Find where the given text appears and provide that cell's center as [X, Y] coordinate. 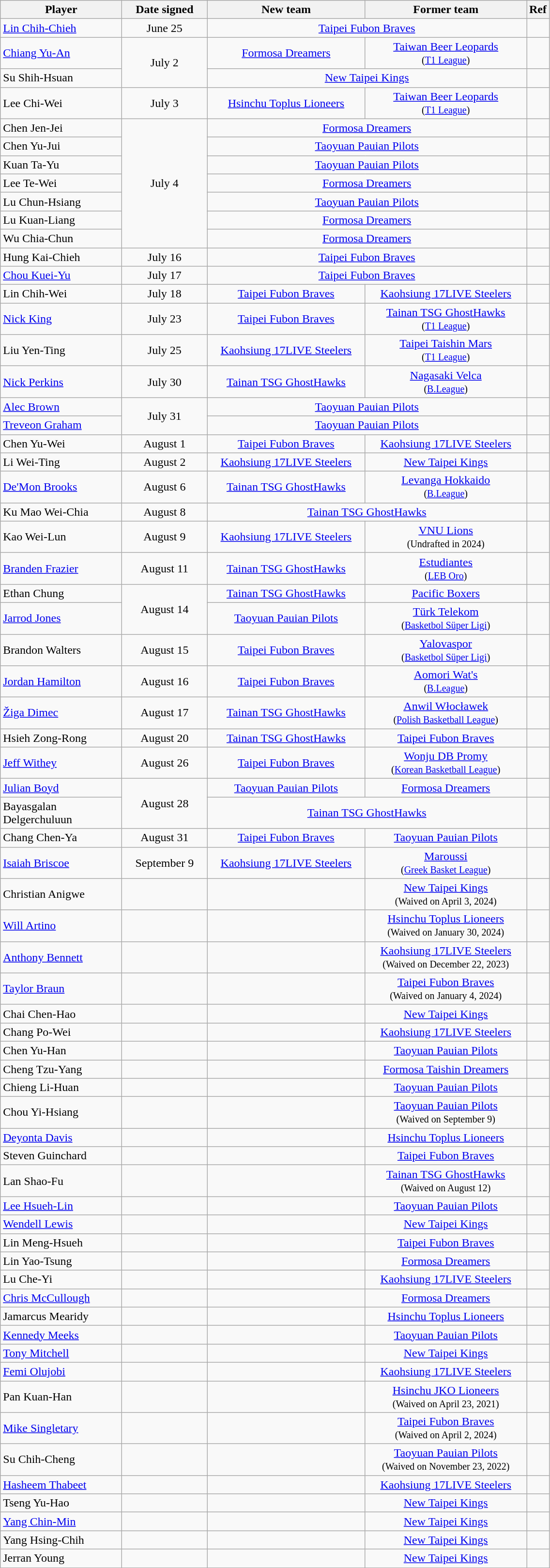
Ref [538, 10]
Lee Chi-Wei [61, 103]
Treveon Graham [61, 425]
August 15 [165, 650]
Chen Jen-Jei [61, 128]
Su Chih-Cheng [61, 1460]
August 8 [165, 512]
Taipei Fubon Braves(Waived on April 2, 2024) [446, 1429]
Lee Hsueh-Lin [61, 1206]
Mike Singletary [61, 1429]
Date signed [165, 10]
Pan Kuan-Han [61, 1397]
Nagasaki Velca(B.League) [446, 382]
Jeff Withey [61, 763]
Kaohsiung 17LIVE Steelers(Waived on December 22, 2023) [446, 957]
Chang Chen-Ya [61, 838]
Anthony Bennett [61, 957]
Hsieh Zong-Rong [61, 738]
Player [61, 10]
August 11 [165, 569]
August 26 [165, 763]
July 16 [165, 257]
August 2 [165, 462]
July 25 [165, 351]
Maroussi(Greek Basket League) [446, 863]
Lin Meng-Hsueh [61, 1243]
Former team [446, 10]
Bayasgalan Delgerchuluun [61, 813]
Liu Yen-Ting [61, 351]
September 9 [165, 863]
Yang Hsing-Chih [61, 1540]
Anwil Włocławek(Polish Basketball League) [446, 713]
Chai Chen-Hao [61, 1014]
New team [286, 10]
Steven Guinchard [61, 1156]
Hasheem Thabeet [61, 1485]
Lu Chun-Hsiang [61, 201]
Lu Kuan-Liang [61, 220]
Femi Olujobi [61, 1371]
Chiang Yu-An [61, 53]
Ku Mao Wei-Chia [61, 512]
Wu Chia-Chun [61, 238]
Chen Yu-Han [61, 1050]
August 1 [165, 444]
Su Shih-Hsuan [61, 78]
Tainan TSG GhostHawks(T1 League) [446, 319]
Aomori Wat's(B.League) [446, 682]
Taipei Taishin Mars(T1 League) [446, 351]
Jarrod Jones [61, 618]
July 18 [165, 294]
VNU Lions(Undrafted in 2024) [446, 537]
Kao Wei-Lun [61, 537]
Isaiah Briscoe [61, 863]
Will Artino [61, 926]
Nick King [61, 319]
Christian Anigwe [61, 894]
Lan Shao-Fu [61, 1181]
Lin Chih-Chieh [61, 28]
Jamarcus Mearidy [61, 1316]
August 16 [165, 682]
Chris McCullough [61, 1298]
Branden Frazier [61, 569]
August 6 [165, 487]
Taoyuan Pauian Pilots(Waived on September 9) [446, 1113]
Taylor Braun [61, 989]
Ethan Chung [61, 593]
Brandon Walters [61, 650]
Chang Po-Wei [61, 1032]
Chou Yi-Hsiang [61, 1113]
Lin Chih-Wei [61, 294]
July 23 [165, 319]
Tseng Yu-Hao [61, 1503]
Lu Che-Yi [61, 1279]
July 30 [165, 382]
July 4 [165, 183]
Wendell Lewis [61, 1224]
July 17 [165, 276]
Hsinchu JKO Lioneers(Waived on April 23, 2021) [446, 1397]
Yang Chin-Min [61, 1522]
July 2 [165, 62]
August 28 [165, 804]
Tainan TSG GhostHawks(Waived on August 12) [446, 1181]
Taipei Fubon Braves(Waived on January 4, 2024) [446, 989]
August 20 [165, 738]
Lin Yao-Tsung [61, 1261]
Li Wei-Ting [61, 462]
Chen Yu-Jui [61, 146]
June 25 [165, 28]
August 9 [165, 537]
Chen Yu-Wei [61, 444]
Yalovaspor(Basketbol Süper Ligi) [446, 650]
Žiga Dimec [61, 713]
Nick Perkins [61, 382]
Kennedy Meeks [61, 1335]
De'Mon Brooks [61, 487]
July 3 [165, 103]
Hung Kai-Chieh [61, 257]
Lee Te-Wei [61, 183]
Chou Kuei-Yu [61, 276]
August 31 [165, 838]
New Taipei Kings(Waived on April 3, 2024) [446, 894]
Deyonta Davis [61, 1138]
Türk Telekom(Basketbol Süper Ligi) [446, 618]
Formosa Taishin Dreamers [446, 1069]
Jerran Young [61, 1558]
Kuan Ta-Yu [61, 165]
Pacific Boxers [446, 593]
July 31 [165, 416]
Alec Brown [61, 407]
Taoyuan Pauian Pilots(Waived on November 23, 2022) [446, 1460]
Jordan Hamilton [61, 682]
Cheng Tzu-Yang [61, 1069]
August 17 [165, 713]
Wonju DB Promy(Korean Basketball League) [446, 763]
Tony Mitchell [61, 1353]
Julian Boyd [61, 788]
August 14 [165, 609]
Estudiantes(LEB Oro) [446, 569]
Chieng Li-Huan [61, 1088]
Levanga Hokkaido(B.League) [446, 487]
Hsinchu Toplus Lioneers(Waived on January 30, 2024) [446, 926]
